Return [X, Y] of the center of cell containing provided text 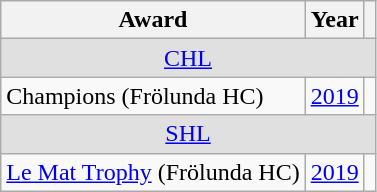
SHL [188, 134]
Award [153, 20]
Champions (Frölunda HC) [153, 96]
Year [334, 20]
Le Mat Trophy (Frölunda HC) [153, 172]
CHL [188, 58]
